Pinpoint the cell where the given text exists, returning its (x, y) midpoint coordinate. 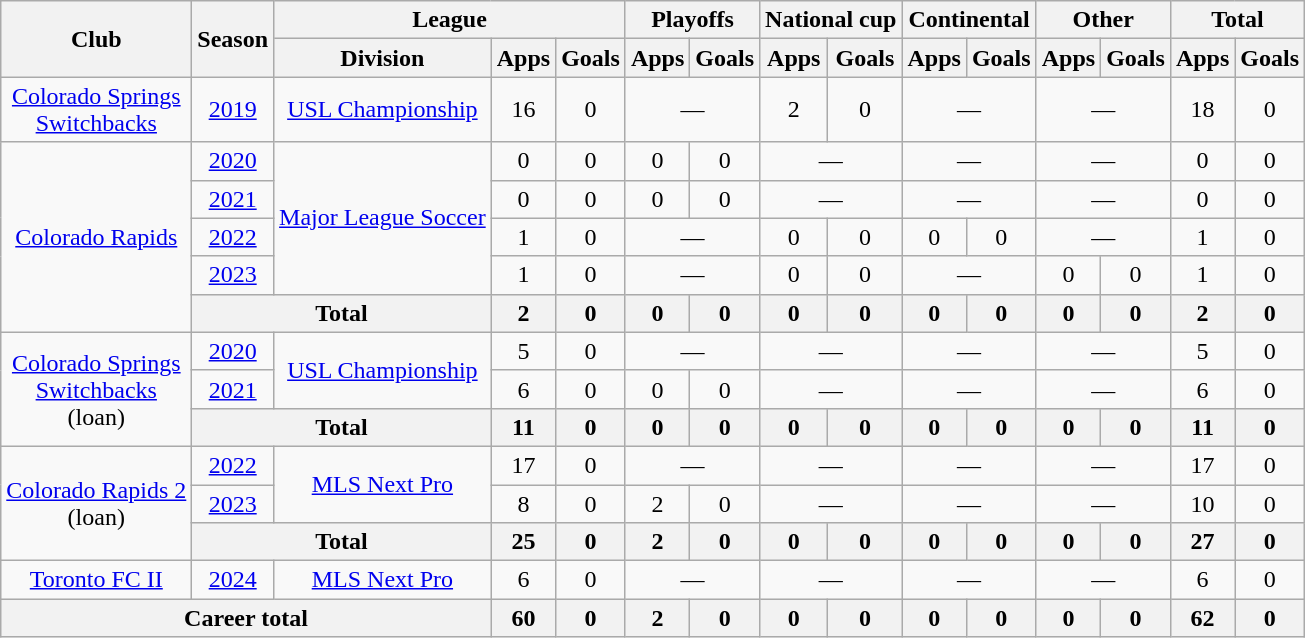
Colorado SpringsSwitchbacks (96, 110)
Playoffs (692, 20)
27 (1202, 542)
2024 (233, 580)
League (450, 20)
10 (1202, 503)
Major League Soccer (383, 218)
Career total (246, 618)
Club (96, 39)
60 (523, 618)
National cup (831, 20)
16 (523, 110)
Toronto FC II (96, 580)
25 (523, 542)
18 (1202, 110)
Colorado Rapids (96, 237)
Colorado Rapids 2(loan) (96, 503)
Division (383, 58)
Other (1103, 20)
Season (233, 39)
8 (523, 503)
Continental (969, 20)
2019 (233, 110)
Colorado SpringsSwitchbacks(loan) (96, 389)
62 (1202, 618)
